Determine the (x, y) coordinate at the center of the cell enclosing the given text.  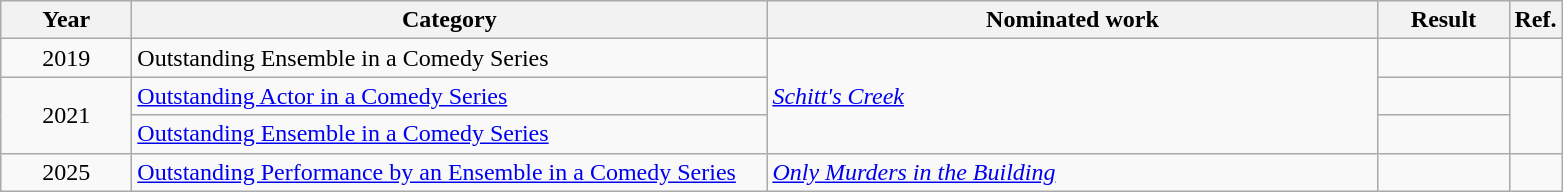
Year (66, 20)
Outstanding Actor in a Comedy Series (450, 96)
Schitt's Creek (1072, 96)
2025 (66, 172)
Nominated work (1072, 20)
Only Murders in the Building (1072, 172)
Outstanding Performance by an Ensemble in a Comedy Series (450, 172)
2021 (66, 115)
2019 (66, 58)
Ref. (1536, 20)
Category (450, 20)
Result (1444, 20)
